Capture the cell that displays the provided text and extract its (X, Y) central coordinate. 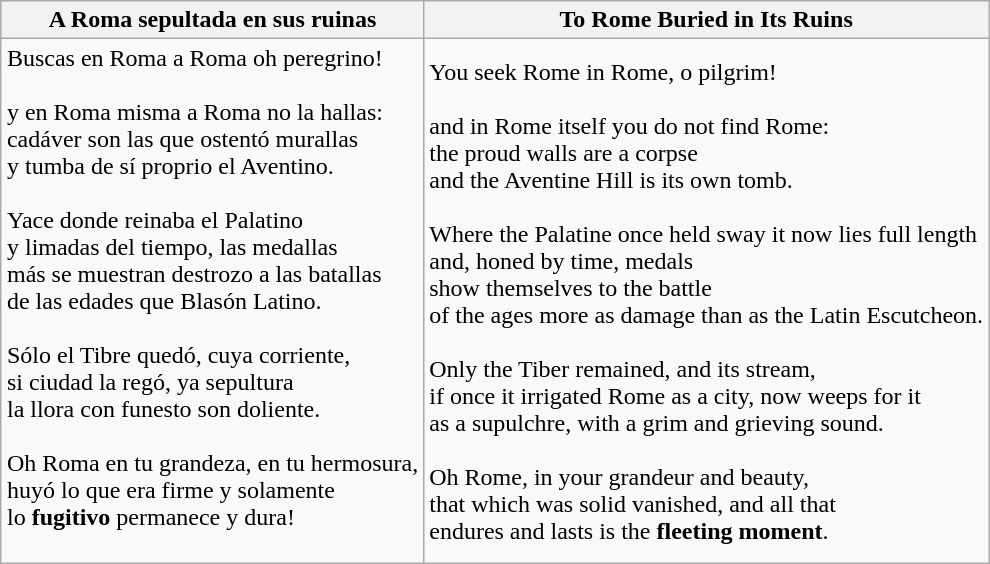
To Rome Buried in Its Ruins (706, 20)
A Roma sepultada en sus ruinas (212, 20)
